Pinpoint the cell where the given text exists, returning its (x, y) midpoint coordinate. 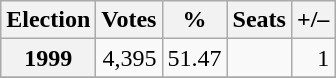
Election (48, 20)
4,395 (129, 58)
Votes (129, 20)
1999 (48, 58)
+/– (312, 20)
% (194, 20)
51.47 (194, 58)
Seats (259, 20)
1 (312, 58)
